Return the [x, y] coordinate for the center point of the cell that contains the specified text.  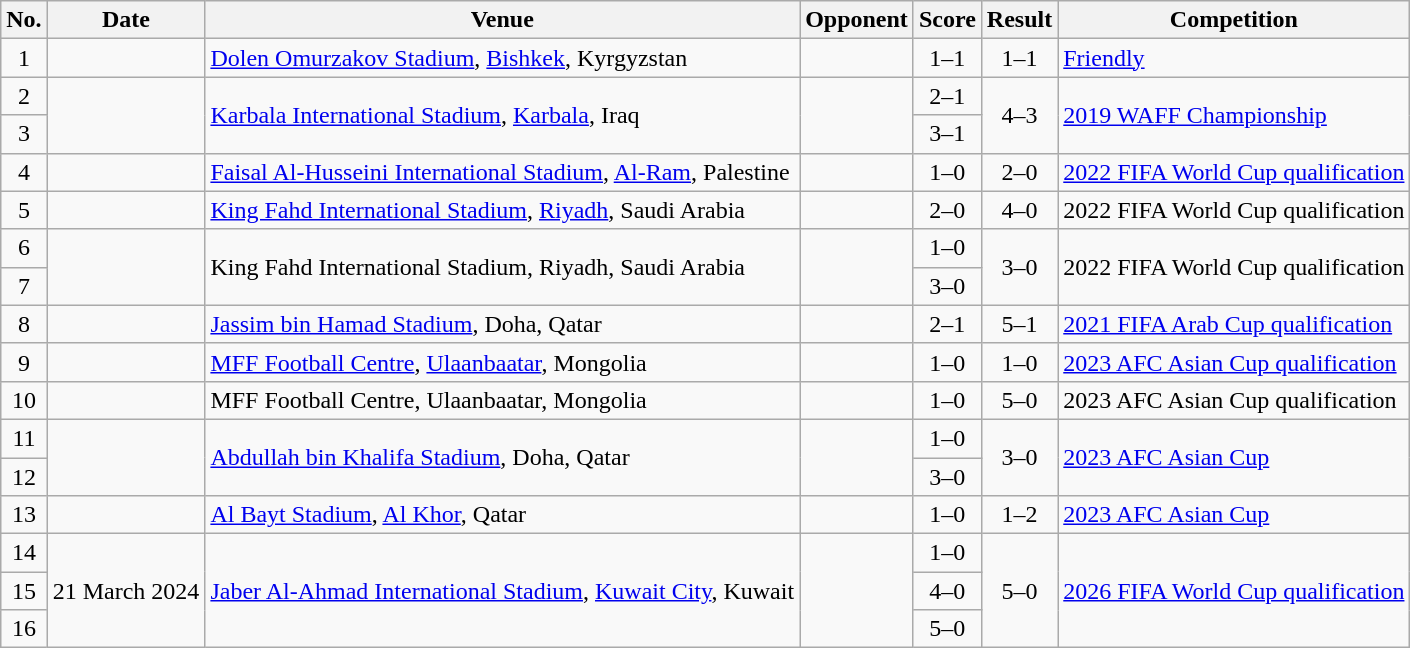
No. [24, 20]
Result [1019, 20]
3–1 [947, 134]
10 [24, 400]
16 [24, 629]
13 [24, 515]
11 [24, 438]
Al Bayt Stadium, Al Khor, Qatar [502, 515]
2019 WAFF Championship [1234, 115]
8 [24, 324]
1–2 [1019, 515]
Jassim bin Hamad Stadium, Doha, Qatar [502, 324]
2021 FIFA Arab Cup qualification [1234, 324]
2 [24, 96]
Karbala International Stadium, Karbala, Iraq [502, 115]
Competition [1234, 20]
Date [126, 20]
15 [24, 591]
14 [24, 553]
4–3 [1019, 115]
2026 FIFA World Cup qualification [1234, 591]
5 [24, 210]
Friendly [1234, 58]
Faisal Al-Husseini International Stadium, Al-Ram, Palestine [502, 172]
3 [24, 134]
Score [947, 20]
Venue [502, 20]
6 [24, 248]
21 March 2024 [126, 591]
Opponent [857, 20]
5–1 [1019, 324]
1 [24, 58]
Dolen Omurzakov Stadium, Bishkek, Kyrgyzstan [502, 58]
4 [24, 172]
Abdullah bin Khalifa Stadium, Doha, Qatar [502, 457]
Jaber Al-Ahmad International Stadium, Kuwait City, Kuwait [502, 591]
7 [24, 286]
9 [24, 362]
12 [24, 477]
